Find where the given text appears and provide that cell's center as [X, Y] coordinate. 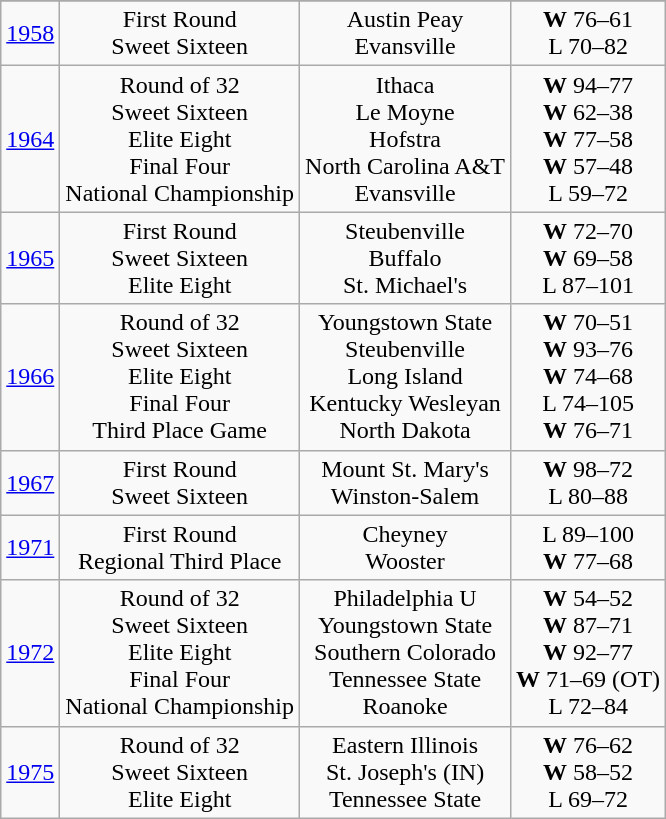
W 76–62W 58–52L 69–72 [588, 772]
W 54–52W 87–71W 92–77W 71–69 (OT)L 72–84 [588, 653]
W 94–77W 62–38W 77–58W 57–48L 59–72 [588, 139]
CheyneyWooster [406, 548]
1966 [30, 377]
1972 [30, 653]
SteubenvilleBuffaloSt. Michael's [406, 258]
W 98–72L 80–88 [588, 482]
Round of 32Sweet SixteenElite EightFinal FourThird Place Game [180, 377]
IthacaLe MoyneHofstraNorth Carolina A&TEvansville [406, 139]
1975 [30, 772]
First RoundRegional Third Place [180, 548]
1964 [30, 139]
1971 [30, 548]
L 89–100W 77–68 [588, 548]
Youngstown StateSteubenvilleLong IslandKentucky WesleyanNorth Dakota [406, 377]
W 76–61L 70–82 [588, 34]
Austin PeayEvansville [406, 34]
1958 [30, 34]
Eastern IllinoisSt. Joseph's (IN)Tennessee State [406, 772]
First RoundSweet SixteenElite Eight [180, 258]
Round of 32Sweet SixteenElite Eight [180, 772]
Mount St. Mary'sWinston-Salem [406, 482]
1965 [30, 258]
W 70–51W 93–76W 74–68L 74–105W 76–71 [588, 377]
Philadelphia UYoungstown StateSouthern ColoradoTennessee StateRoanoke [406, 653]
1967 [30, 482]
W 72–70W 69–58L 87–101 [588, 258]
